Capture the cell that displays the provided text and extract its (x, y) central coordinate. 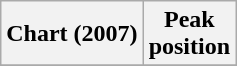
Peakposition (189, 34)
Chart (2007) (72, 34)
